Output the (x, y) coordinate of the center of the cell containing the given text.  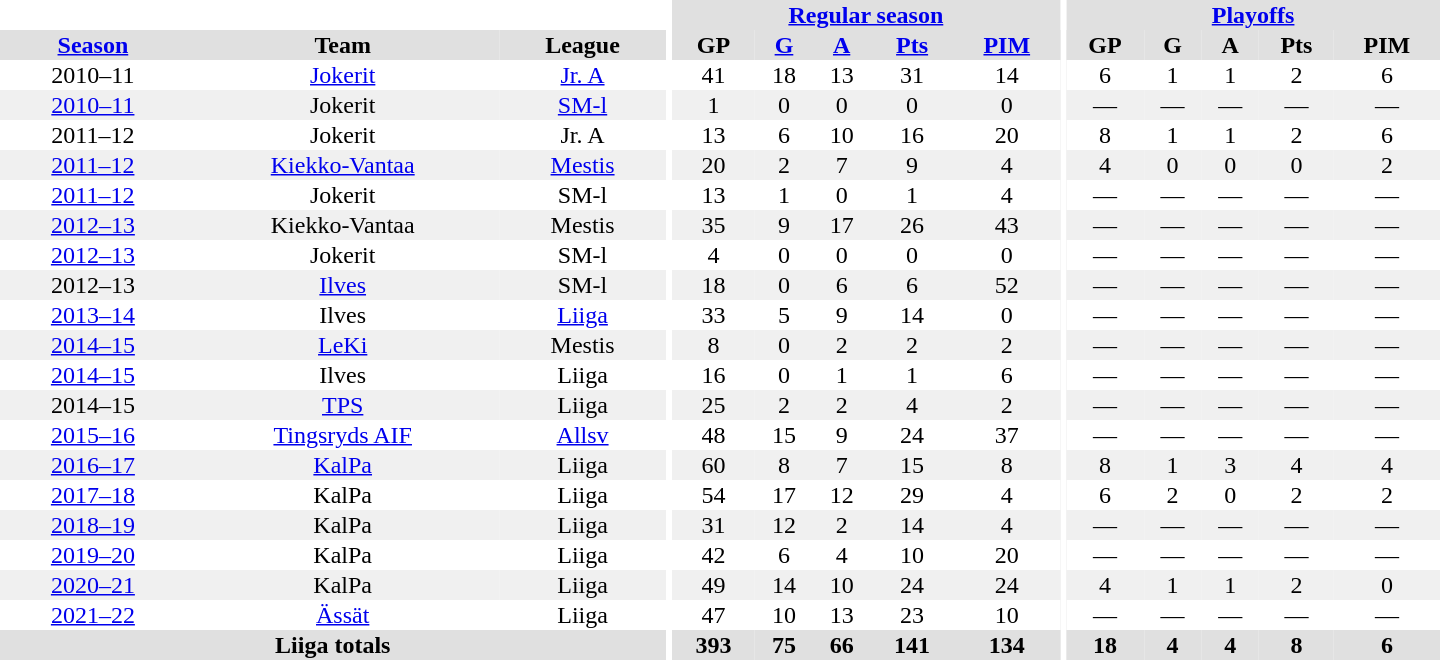
54 (714, 495)
75 (784, 645)
42 (714, 555)
League (583, 45)
23 (912, 615)
35 (714, 225)
Liiga totals (332, 645)
Regular season (866, 15)
26 (912, 225)
Tingsryds AIF (343, 435)
2017–18 (93, 495)
66 (842, 645)
2018–19 (93, 525)
2021–22 (93, 615)
LeKi (343, 345)
60 (714, 465)
48 (714, 435)
2015–16 (93, 435)
Ässät (343, 615)
Season (93, 45)
2013–14 (93, 315)
47 (714, 615)
2019–20 (93, 555)
33 (714, 315)
Team (343, 45)
141 (912, 645)
Allsv (583, 435)
134 (1007, 645)
2016–17 (93, 465)
37 (1007, 435)
2020–21 (93, 585)
TPS (343, 405)
29 (912, 495)
3 (1230, 465)
Playoffs (1253, 15)
43 (1007, 225)
41 (714, 75)
49 (714, 585)
5 (784, 315)
393 (714, 645)
52 (1007, 285)
25 (714, 405)
